Identify which cell holds the provided text, then report its [x, y] central coordinate. 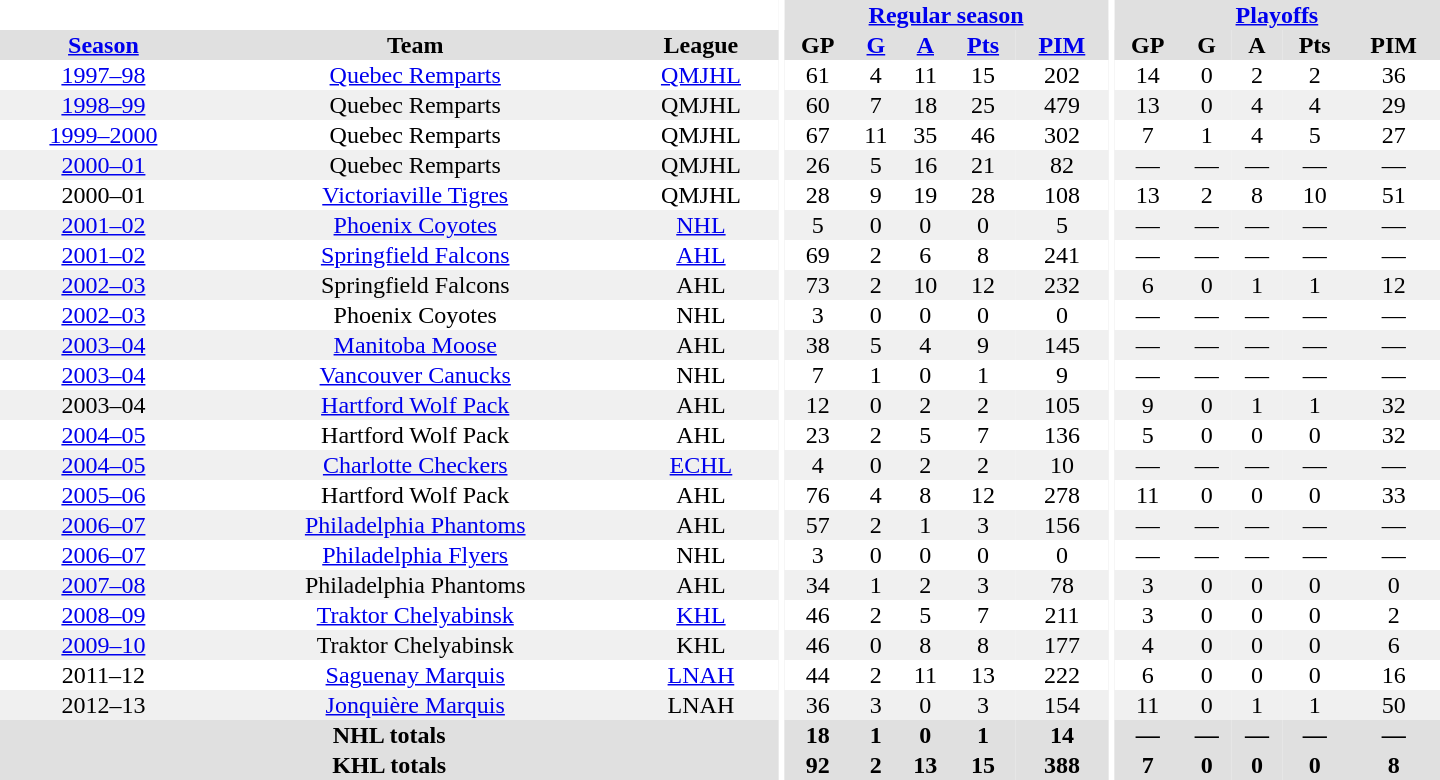
57 [818, 525]
29 [1394, 105]
Manitoba Moose [416, 345]
51 [1394, 195]
222 [1062, 675]
136 [1062, 435]
2012–13 [104, 705]
35 [925, 135]
Regular season [946, 15]
Charlotte Checkers [416, 465]
156 [1062, 525]
Vancouver Canucks [416, 375]
108 [1062, 195]
Playoffs [1277, 15]
League [702, 45]
Season [104, 45]
73 [818, 285]
21 [982, 165]
67 [818, 135]
479 [1062, 105]
202 [1062, 75]
69 [818, 255]
33 [1394, 495]
2008–09 [104, 615]
105 [1062, 405]
KHL totals [389, 765]
38 [818, 345]
2009–10 [104, 645]
Jonquière Marquis [416, 705]
26 [818, 165]
23 [818, 435]
278 [1062, 495]
Team [416, 45]
25 [982, 105]
1999–2000 [104, 135]
92 [818, 765]
388 [1062, 765]
177 [1062, 645]
61 [818, 75]
2005–06 [104, 495]
Saguenay Marquis [416, 675]
232 [1062, 285]
60 [818, 105]
Philadelphia Flyers [416, 555]
50 [1394, 705]
82 [1062, 165]
ECHL [702, 465]
302 [1062, 135]
NHL totals [389, 735]
34 [818, 585]
78 [1062, 585]
2007–08 [104, 585]
2011–12 [104, 675]
241 [1062, 255]
1997–98 [104, 75]
1998–99 [104, 105]
76 [818, 495]
44 [818, 675]
154 [1062, 705]
Victoriaville Tigres [416, 195]
27 [1394, 135]
19 [925, 195]
211 [1062, 615]
145 [1062, 345]
